Provide the (X, Y) coordinate of the cell's center where the given text is located.  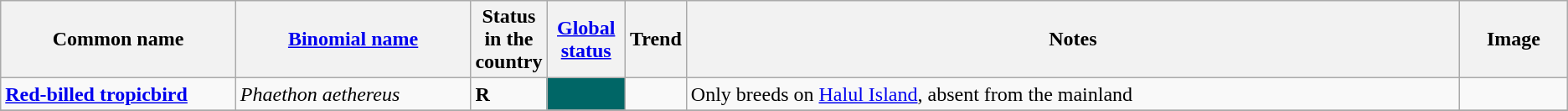
Trend (655, 40)
Image (1514, 40)
Notes (1072, 40)
Common name (119, 40)
R (509, 94)
Red-billed tropicbird (119, 94)
Status in the country (509, 40)
Binomial name (353, 40)
Only breeds on Halul Island, absent from the mainland (1072, 94)
Global status (586, 40)
Phaethon aethereus (353, 94)
